Pinpoint the cell where the given text exists, returning its (x, y) midpoint coordinate. 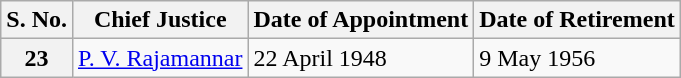
22 April 1948 (361, 58)
S. No. (37, 20)
23 (37, 58)
9 May 1956 (578, 58)
Date of Appointment (361, 20)
P. V. Rajamannar (160, 58)
Date of Retirement (578, 20)
Chief Justice (160, 20)
